Determine the [x, y] coordinate at the center of the cell enclosing the given text.  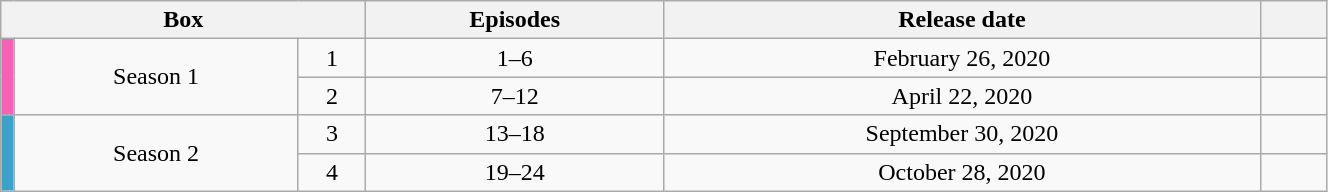
Episodes [515, 20]
1 [332, 58]
2 [332, 96]
7–12 [515, 96]
September 30, 2020 [962, 134]
Season 2 [156, 153]
Season 1 [156, 77]
1–6 [515, 58]
February 26, 2020 [962, 58]
October 28, 2020 [962, 172]
19–24 [515, 172]
Release date [962, 20]
Box [184, 20]
4 [332, 172]
13–18 [515, 134]
April 22, 2020 [962, 96]
3 [332, 134]
